From the cell containing the given text, extract its center point as (x, y) coordinate. 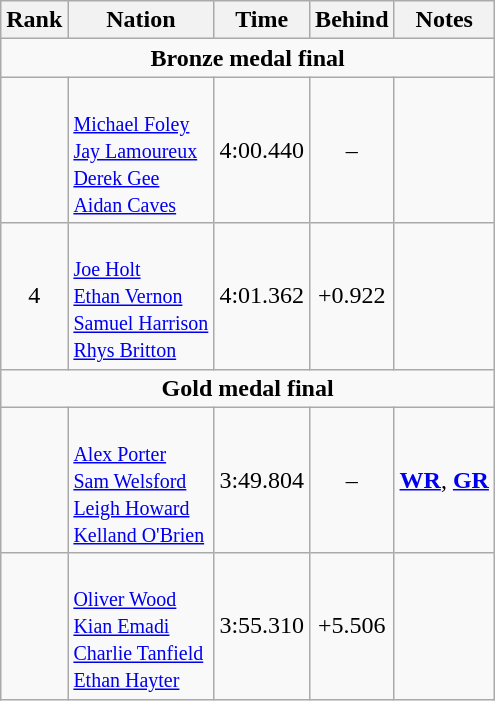
Oliver WoodKian EmadiCharlie TanfieldEthan Hayter (141, 626)
Nation (141, 20)
Gold medal final (248, 388)
Behind (352, 20)
4:01.362 (262, 296)
4:00.440 (262, 150)
Notes (444, 20)
4 (34, 296)
Joe HoltEthan VernonSamuel HarrisonRhys Britton (141, 296)
3:49.804 (262, 480)
Time (262, 20)
+5.506 (352, 626)
Bronze medal final (248, 58)
Michael FoleyJay LamoureuxDerek GeeAidan Caves (141, 150)
WR, GR (444, 480)
+0.922 (352, 296)
Alex PorterSam WelsfordLeigh HowardKelland O'Brien (141, 480)
3:55.310 (262, 626)
Rank (34, 20)
